Identify which cell holds the provided text, then report its [X, Y] central coordinate. 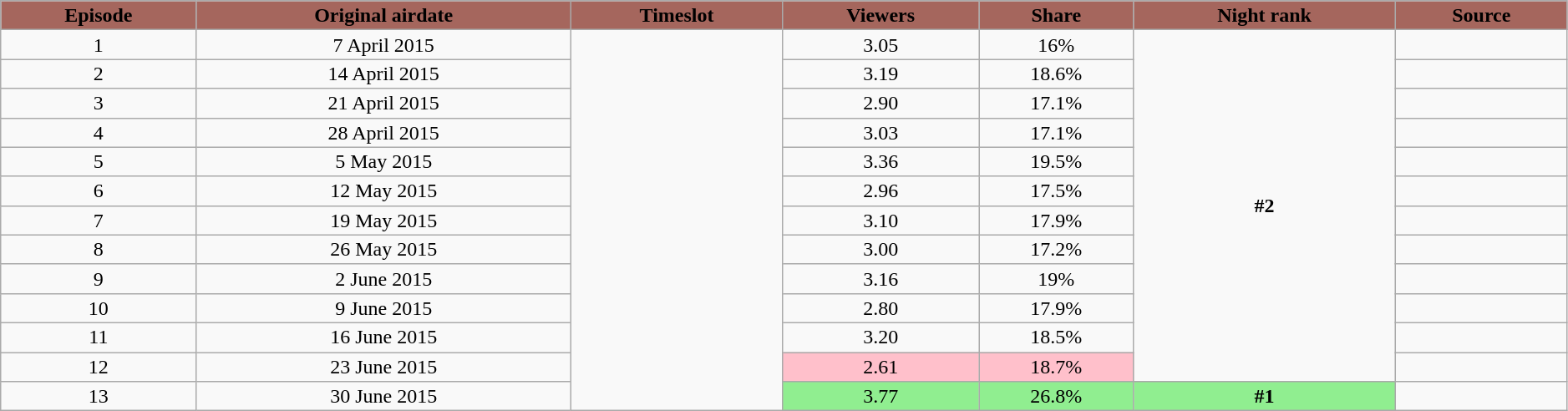
2.96 [880, 190]
3 [99, 104]
2.80 [880, 307]
5 May 2015 [383, 162]
Source [1481, 15]
12 May 2015 [383, 190]
3.36 [880, 162]
10 [99, 307]
18.7% [1056, 368]
19.5% [1056, 162]
8 [99, 249]
2.61 [880, 368]
3.20 [880, 337]
23 June 2015 [383, 368]
16 June 2015 [383, 337]
Night rank [1265, 15]
#2 [1265, 205]
3.00 [880, 249]
Episode [99, 15]
1 [99, 45]
18.6% [1056, 74]
2 June 2015 [383, 279]
3.10 [880, 221]
28 April 2015 [383, 132]
3.16 [880, 279]
11 [99, 337]
Viewers [880, 15]
9 [99, 279]
7 April 2015 [383, 45]
4 [99, 132]
3.03 [880, 132]
12 [99, 368]
9 June 2015 [383, 307]
30 June 2015 [383, 396]
3.19 [880, 74]
3.05 [880, 45]
21 April 2015 [383, 104]
Share [1056, 15]
2 [99, 74]
26.8% [1056, 396]
Original airdate [383, 15]
3.77 [880, 396]
2.90 [880, 104]
26 May 2015 [383, 249]
17.2% [1056, 249]
14 April 2015 [383, 74]
5 [99, 162]
13 [99, 396]
#1 [1265, 396]
7 [99, 221]
19 May 2015 [383, 221]
Timeslot [677, 15]
19% [1056, 279]
18.5% [1056, 337]
6 [99, 190]
16% [1056, 45]
17.5% [1056, 190]
